Pinpoint the cell where the given text exists, returning its [x, y] midpoint coordinate. 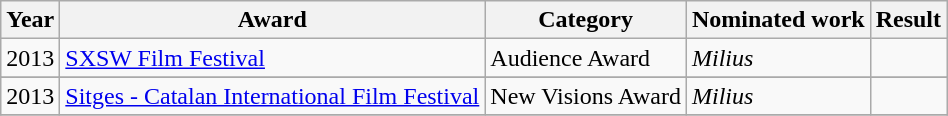
Award [272, 20]
Year [30, 20]
Audience Award [586, 58]
New Visions Award [586, 96]
Sitges - Catalan International Film Festival [272, 96]
Nominated work [778, 20]
SXSW Film Festival [272, 58]
Result [908, 20]
Category [586, 20]
